Find where the given text appears and provide that cell's center as [X, Y] coordinate. 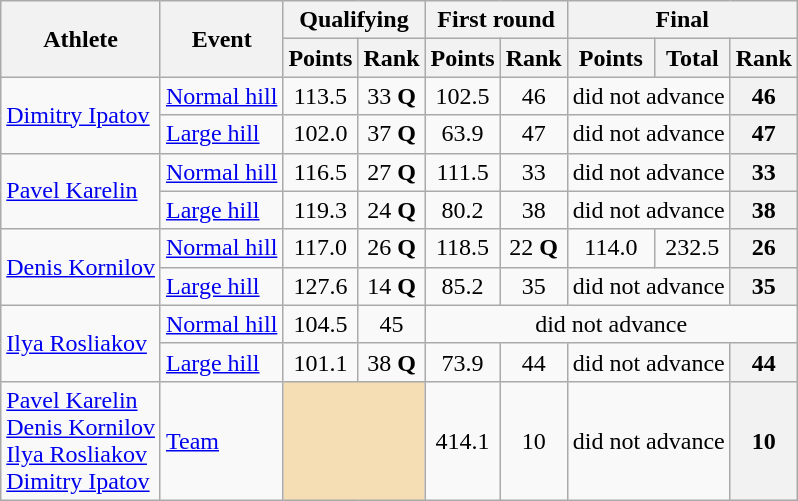
63.9 [462, 134]
Ilya Rosliakov [81, 343]
118.5 [462, 248]
116.5 [320, 172]
26 [764, 248]
Team [221, 440]
24 Q [392, 210]
114.0 [610, 248]
26 Q [392, 248]
Dimitry Ipatov [81, 115]
33 Q [392, 96]
104.5 [320, 324]
Pavel KarelinDenis KornilovIlya RosliakovDimitry Ipatov [81, 440]
80.2 [462, 210]
73.9 [462, 362]
111.5 [462, 172]
232.5 [693, 248]
14 Q [392, 286]
First round [496, 20]
Denis Kornilov [81, 267]
22 Q [534, 248]
127.6 [320, 286]
85.2 [462, 286]
Pavel Karelin [81, 191]
Athlete [81, 39]
Final [682, 20]
27 Q [392, 172]
113.5 [320, 96]
102.0 [320, 134]
Qualifying [354, 20]
45 [392, 324]
38 Q [392, 362]
102.5 [462, 96]
117.0 [320, 248]
Event [221, 39]
37 Q [392, 134]
119.3 [320, 210]
101.1 [320, 362]
414.1 [462, 440]
Total [693, 58]
